For the text-containing cell, return its midpoint in (X, Y) coordinate format. 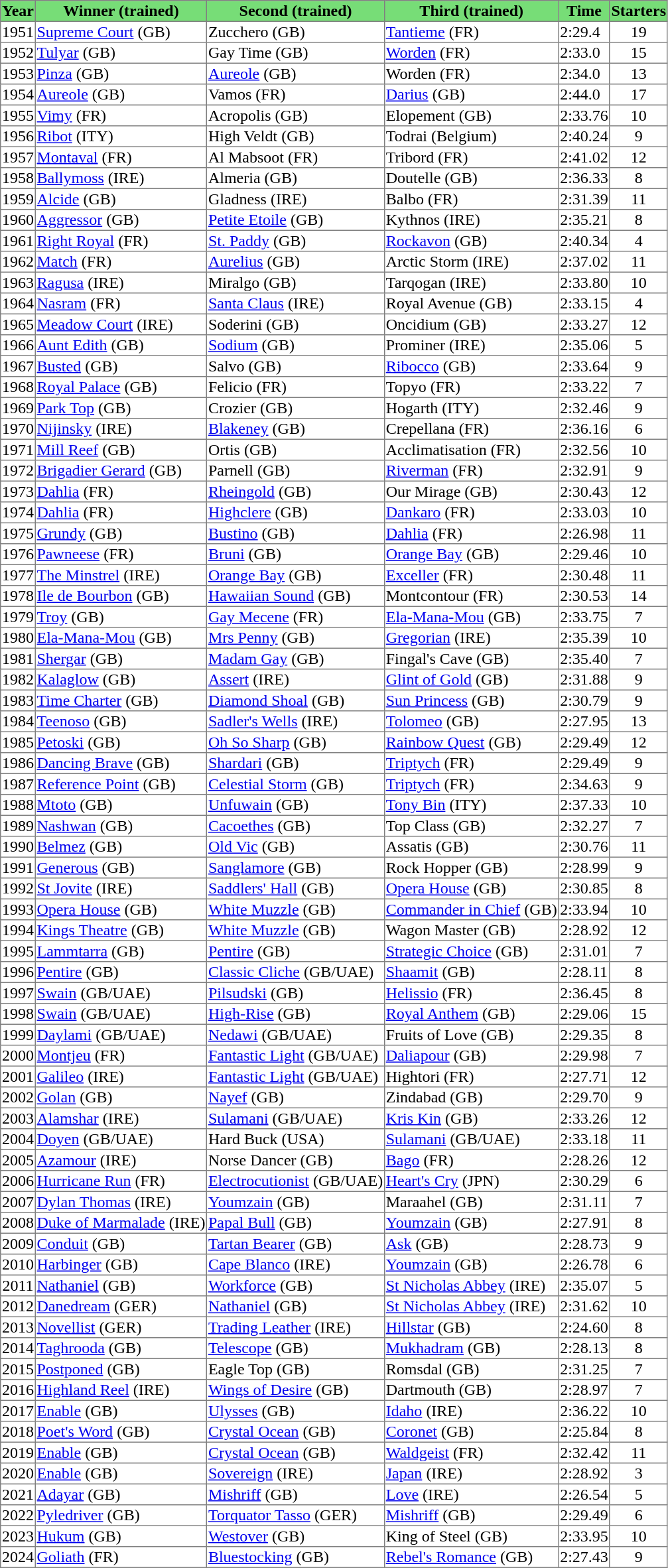
2:44.0 (584, 95)
2:32.56 (584, 450)
Royal Palace (GB) (121, 387)
1973 (18, 491)
Gay Mecene (FR) (296, 617)
Pilsudski (GB) (296, 993)
1963 (18, 283)
2:28.26 (584, 1160)
Gay Time (GB) (296, 53)
Miralgo (GB) (296, 283)
2011 (18, 1285)
2:33.18 (584, 1140)
2001 (18, 1077)
Electrocutionist (GB/UAE) (296, 1181)
2:30.85 (584, 889)
Mukhadram (GB) (471, 1348)
Old Vic (GB) (296, 847)
Alamshar (IRE) (121, 1118)
Heart's Cry (JPN) (471, 1181)
Gregorian (IRE) (471, 638)
Montjeu (FR) (121, 1056)
1975 (18, 533)
Ortis (GB) (296, 450)
1952 (18, 53)
Diamond Shoal (GB) (296, 700)
Eagle Top (GB) (296, 1369)
2:28.99 (584, 868)
Commander in Chief (GB) (471, 909)
2:29.98 (584, 1056)
Classic Cliche (GB/UAE) (296, 972)
1986 (18, 763)
Workforce (GB) (296, 1285)
Crozier (GB) (296, 408)
2:37.02 (584, 262)
Ile de Bourbon (GB) (121, 596)
Acclimatisation (FR) (471, 450)
Gladness (IRE) (296, 199)
Montaval (FR) (121, 157)
Starters (638, 11)
2009 (18, 1244)
2:33.94 (584, 909)
Coronet (GB) (471, 1432)
Alcide (GB) (121, 199)
Ribocco (GB) (471, 366)
Duke of Marmalade (IRE) (121, 1223)
1991 (18, 868)
2:28.73 (584, 1244)
2:26.98 (584, 533)
Idaho (IRE) (471, 1411)
1967 (18, 366)
Sodium (GB) (296, 346)
Pyledriver (GB) (121, 1516)
Shardari (GB) (296, 763)
1984 (18, 722)
Petite Etoile (GB) (296, 220)
Bustino (GB) (296, 533)
Conduit (GB) (121, 1244)
2012 (18, 1307)
Brigadier Gerard (GB) (121, 471)
Bluestocking (GB) (296, 1557)
2002 (18, 1098)
Zucchero (GB) (296, 32)
1995 (18, 951)
2015 (18, 1369)
2:33.15 (584, 304)
Trading Leather (IRE) (296, 1327)
2:30.43 (584, 491)
Sadler's Wells (IRE) (296, 722)
2:33.26 (584, 1118)
1974 (18, 513)
1957 (18, 157)
2014 (18, 1348)
2005 (18, 1160)
Tribord (FR) (471, 157)
Love (IRE) (471, 1494)
2:24.60 (584, 1327)
Glint of Gold (GB) (471, 680)
2:33.75 (584, 617)
Azamour (IRE) (121, 1160)
Goliath (FR) (121, 1557)
Tantieme (FR) (471, 32)
2:27.43 (584, 1557)
Japan (IRE) (471, 1474)
Santa Claus (IRE) (296, 304)
Hukum (GB) (121, 1536)
1968 (18, 387)
Norse Dancer (GB) (296, 1160)
Ballymoss (IRE) (121, 178)
Balbo (FR) (471, 199)
Mrs Penny (GB) (296, 638)
Madam Gay (GB) (296, 659)
2:32.42 (584, 1453)
Pawneese (FR) (121, 555)
Tolomeo (GB) (471, 722)
2:31.62 (584, 1307)
Hogarth (ITY) (471, 408)
Shaamit (GB) (471, 972)
1953 (18, 74)
2024 (18, 1557)
Parnell (GB) (296, 471)
Vamos (FR) (296, 95)
Dankaro (FR) (471, 513)
Wagon Master (GB) (471, 931)
2:32.27 (584, 826)
Soderini (GB) (296, 324)
1985 (18, 742)
1998 (18, 1014)
Year (18, 11)
1989 (18, 826)
1960 (18, 220)
2003 (18, 1118)
2:33.76 (584, 115)
Ribot (ITY) (121, 137)
Todrai (Belgium) (471, 137)
2:37.33 (584, 805)
Tartan Bearer (GB) (296, 1244)
Exceller (FR) (471, 575)
St. Paddy (GB) (296, 241)
1983 (18, 700)
Time (584, 11)
Nasram (FR) (121, 304)
Shergar (GB) (121, 659)
Helissio (FR) (471, 993)
Bruni (GB) (296, 555)
Hillstar (GB) (471, 1327)
2:40.24 (584, 137)
Troy (GB) (121, 617)
Rebel's Romance (GB) (471, 1557)
2:28.11 (584, 972)
Adayar (GB) (121, 1494)
2:30.79 (584, 700)
Nayef (GB) (296, 1098)
Tarqogan (IRE) (471, 283)
High-Rise (GB) (296, 1014)
1970 (18, 429)
Third (trained) (471, 11)
1956 (18, 137)
Mtoto (GB) (121, 805)
Hard Buck (USA) (296, 1140)
Teenoso (GB) (121, 722)
Dancing Brave (GB) (121, 763)
Grundy (GB) (121, 533)
Galileo (IRE) (121, 1077)
2:33.22 (584, 387)
2:26.78 (584, 1265)
Oncidium (GB) (471, 324)
King of Steel (GB) (471, 1536)
1977 (18, 575)
Ragusa (IRE) (121, 283)
Golan (GB) (121, 1098)
2010 (18, 1265)
2:29.06 (584, 1014)
Waldgeist (FR) (471, 1453)
2:33.95 (584, 1536)
2:36.16 (584, 429)
Ulysses (GB) (296, 1411)
1979 (18, 617)
2006 (18, 1181)
2:28.13 (584, 1348)
Danedream (GER) (121, 1307)
2:32.91 (584, 471)
Sun Princess (GB) (471, 700)
1964 (18, 304)
Oh So Sharp (GB) (296, 742)
Nedawi (GB/UAE) (296, 1035)
Dartmouth (GB) (471, 1390)
Topyo (FR) (471, 387)
2:27.91 (584, 1223)
Winner (trained) (121, 11)
Sanglamore (GB) (296, 868)
The Minstrel (IRE) (121, 575)
1992 (18, 889)
1958 (18, 178)
2:25.84 (584, 1432)
2:29.46 (584, 555)
2:33.27 (584, 324)
1996 (18, 972)
2:34.63 (584, 784)
2:31.11 (584, 1202)
Assatis (GB) (471, 847)
Kings Theatre (GB) (121, 931)
1971 (18, 450)
Acropolis (GB) (296, 115)
Crepellana (FR) (471, 429)
Cape Blanco (IRE) (296, 1265)
2:32.46 (584, 408)
2:29.70 (584, 1098)
2016 (18, 1390)
Mill Reef (GB) (121, 450)
Supreme Court (GB) (121, 32)
Telescope (GB) (296, 1348)
2020 (18, 1474)
2018 (18, 1432)
Fingal's Cave (GB) (471, 659)
1987 (18, 784)
Wings of Desire (GB) (296, 1390)
Sovereign (IRE) (296, 1474)
Salvo (GB) (296, 366)
Novellist (GER) (121, 1327)
2:30.76 (584, 847)
2:35.21 (584, 220)
Hightori (FR) (471, 1077)
2:31.25 (584, 1369)
1994 (18, 931)
2:36.45 (584, 993)
Tulyar (GB) (121, 53)
Darius (GB) (471, 95)
1976 (18, 555)
1969 (18, 408)
Rock Hopper (GB) (471, 868)
Maraahel (GB) (471, 1202)
2013 (18, 1327)
Meadow Court (IRE) (121, 324)
1980 (18, 638)
2:26.54 (584, 1494)
1966 (18, 346)
Romsdal (GB) (471, 1369)
1962 (18, 262)
Ask (GB) (471, 1244)
Nashwan (GB) (121, 826)
2:35.06 (584, 346)
Al Mabsoot (FR) (296, 157)
Belmez (GB) (121, 847)
Daylami (GB/UAE) (121, 1035)
2007 (18, 1202)
2:28.97 (584, 1390)
Royal Avenue (GB) (471, 304)
1954 (18, 95)
Doutelle (GB) (471, 178)
1997 (18, 993)
2:33.64 (584, 366)
Top Class (GB) (471, 826)
2022 (18, 1516)
2:29.35 (584, 1035)
2:27.95 (584, 722)
2:34.0 (584, 74)
Taghrooda (GB) (121, 1348)
2017 (18, 1411)
17 (638, 95)
St Jovite (IRE) (121, 889)
1982 (18, 680)
1978 (18, 596)
Generous (GB) (121, 868)
2:31.88 (584, 680)
Dylan Thomas (IRE) (121, 1202)
2023 (18, 1536)
Bago (FR) (471, 1160)
2000 (18, 1056)
2:41.02 (584, 157)
Torquator Tasso (GER) (296, 1516)
Elopement (GB) (471, 115)
Vimy (FR) (121, 115)
2:33.03 (584, 513)
Right Royal (FR) (121, 241)
Kalaglow (GB) (121, 680)
Highclere (GB) (296, 513)
Aggressor (GB) (121, 220)
Doyen (GB/UAE) (121, 1140)
2:30.48 (584, 575)
2:29.4 (584, 32)
Nijinsky (IRE) (121, 429)
Our Mirage (GB) (471, 491)
Zindabad (GB) (471, 1098)
Almeria (GB) (296, 178)
2:36.22 (584, 1411)
1961 (18, 241)
19 (638, 32)
14 (638, 596)
1972 (18, 471)
1988 (18, 805)
Kythnos (IRE) (471, 220)
Felicio (FR) (296, 387)
Park Top (GB) (121, 408)
Prominer (IRE) (471, 346)
Daliapour (GB) (471, 1056)
Match (FR) (121, 262)
2:35.07 (584, 1285)
Papal Bull (GB) (296, 1223)
2:31.39 (584, 199)
2:40.34 (584, 241)
Unfuwain (GB) (296, 805)
1990 (18, 847)
2:33.0 (584, 53)
3 (638, 1474)
2008 (18, 1223)
2021 (18, 1494)
Aunt Edith (GB) (121, 346)
Hurricane Run (FR) (121, 1181)
Aurelius (GB) (296, 262)
Arctic Storm (IRE) (471, 262)
2:35.39 (584, 638)
Time Charter (GB) (121, 700)
Pinza (GB) (121, 74)
Cacoethes (GB) (296, 826)
2019 (18, 1453)
2:36.33 (584, 178)
Hawaiian Sound (GB) (296, 596)
Kris Kin (GB) (471, 1118)
1955 (18, 115)
Rockavon (GB) (471, 241)
1959 (18, 199)
Blakeney (GB) (296, 429)
Busted (GB) (121, 366)
High Veldt (GB) (296, 137)
1951 (18, 32)
Fruits of Love (GB) (471, 1035)
2:30.53 (584, 596)
Harbinger (GB) (121, 1265)
Assert (IRE) (296, 680)
Montcontour (FR) (471, 596)
2:31.01 (584, 951)
Second (trained) (296, 11)
Riverman (FR) (471, 471)
2:27.71 (584, 1077)
Saddlers' Hall (GB) (296, 889)
Westover (GB) (296, 1536)
Poet's Word (GB) (121, 1432)
Strategic Choice (GB) (471, 951)
1999 (18, 1035)
Highland Reel (IRE) (121, 1390)
Rainbow Quest (GB) (471, 742)
Tony Bin (ITY) (471, 805)
2:35.40 (584, 659)
Reference Point (GB) (121, 784)
Royal Anthem (GB) (471, 1014)
2:33.80 (584, 283)
Postponed (GB) (121, 1369)
1965 (18, 324)
Celestial Storm (GB) (296, 784)
1993 (18, 909)
2:30.29 (584, 1181)
Petoski (GB) (121, 742)
Rheingold (GB) (296, 491)
2004 (18, 1140)
1981 (18, 659)
Lammtarra (GB) (121, 951)
